From the cell containing the given text, extract its center point as (X, Y) coordinate. 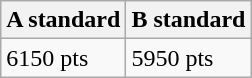
5950 pts (188, 58)
B standard (188, 20)
A standard (64, 20)
6150 pts (64, 58)
